Pinpoint the cell where the given text exists, returning its (X, Y) midpoint coordinate. 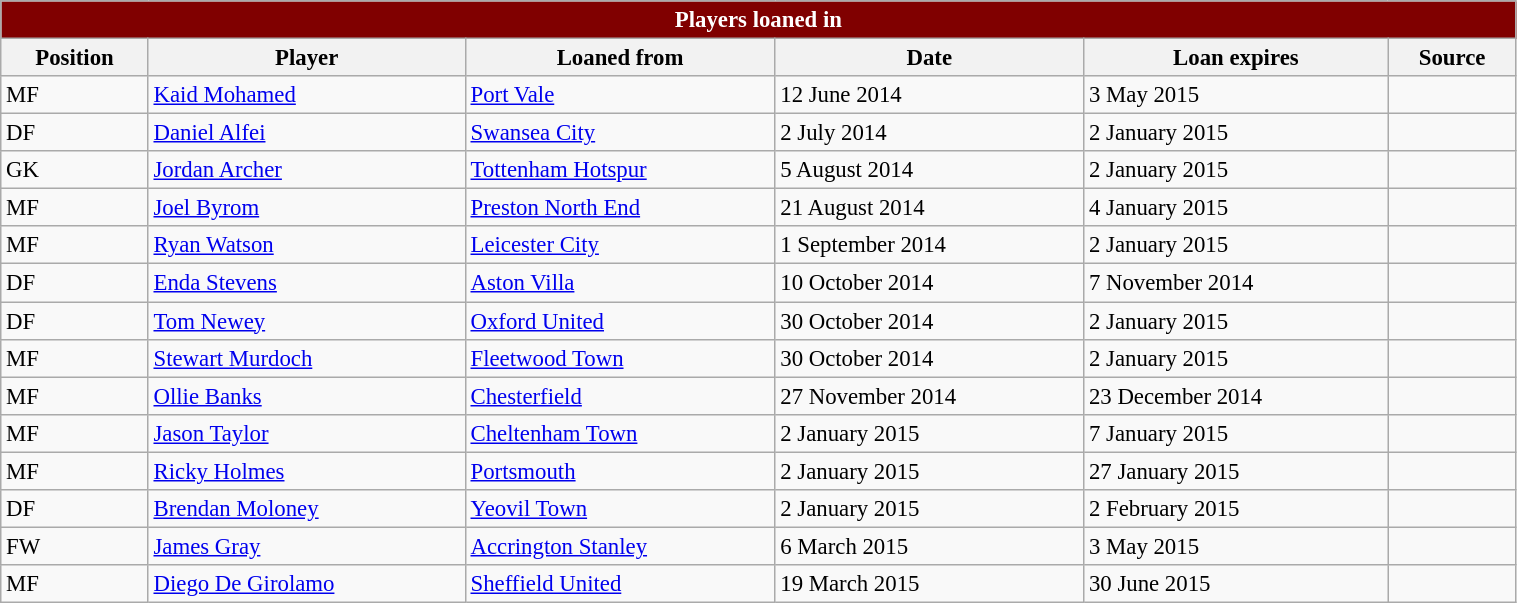
Ricky Holmes (306, 471)
19 March 2015 (930, 584)
Joel Byrom (306, 208)
Player (306, 58)
Loan expires (1236, 58)
Source (1452, 58)
Leicester City (620, 245)
Brendan Moloney (306, 509)
Position (74, 58)
30 June 2015 (1236, 584)
Port Vale (620, 95)
James Gray (306, 546)
Chesterfield (620, 396)
12 June 2014 (930, 95)
Players loaned in (758, 20)
Fleetwood Town (620, 358)
Tottenham Hotspur (620, 170)
Accrington Stanley (620, 546)
10 October 2014 (930, 283)
Jordan Archer (306, 170)
5 August 2014 (930, 170)
6 March 2015 (930, 546)
Oxford United (620, 321)
Ollie Banks (306, 396)
27 November 2014 (930, 396)
Portsmouth (620, 471)
4 January 2015 (1236, 208)
Jason Taylor (306, 433)
Stewart Murdoch (306, 358)
7 November 2014 (1236, 283)
Preston North End (620, 208)
21 August 2014 (930, 208)
7 January 2015 (1236, 433)
Swansea City (620, 133)
2 July 2014 (930, 133)
Diego De Girolamo (306, 584)
Enda Stevens (306, 283)
Daniel Alfei (306, 133)
1 September 2014 (930, 245)
FW (74, 546)
27 January 2015 (1236, 471)
Ryan Watson (306, 245)
Kaid Mohamed (306, 95)
Loaned from (620, 58)
23 December 2014 (1236, 396)
Sheffield United (620, 584)
Cheltenham Town (620, 433)
GK (74, 170)
Tom Newey (306, 321)
Date (930, 58)
Yeovil Town (620, 509)
Aston Villa (620, 283)
2 February 2015 (1236, 509)
